Provide the (x, y) coordinate of the cell's center where the given text is located.  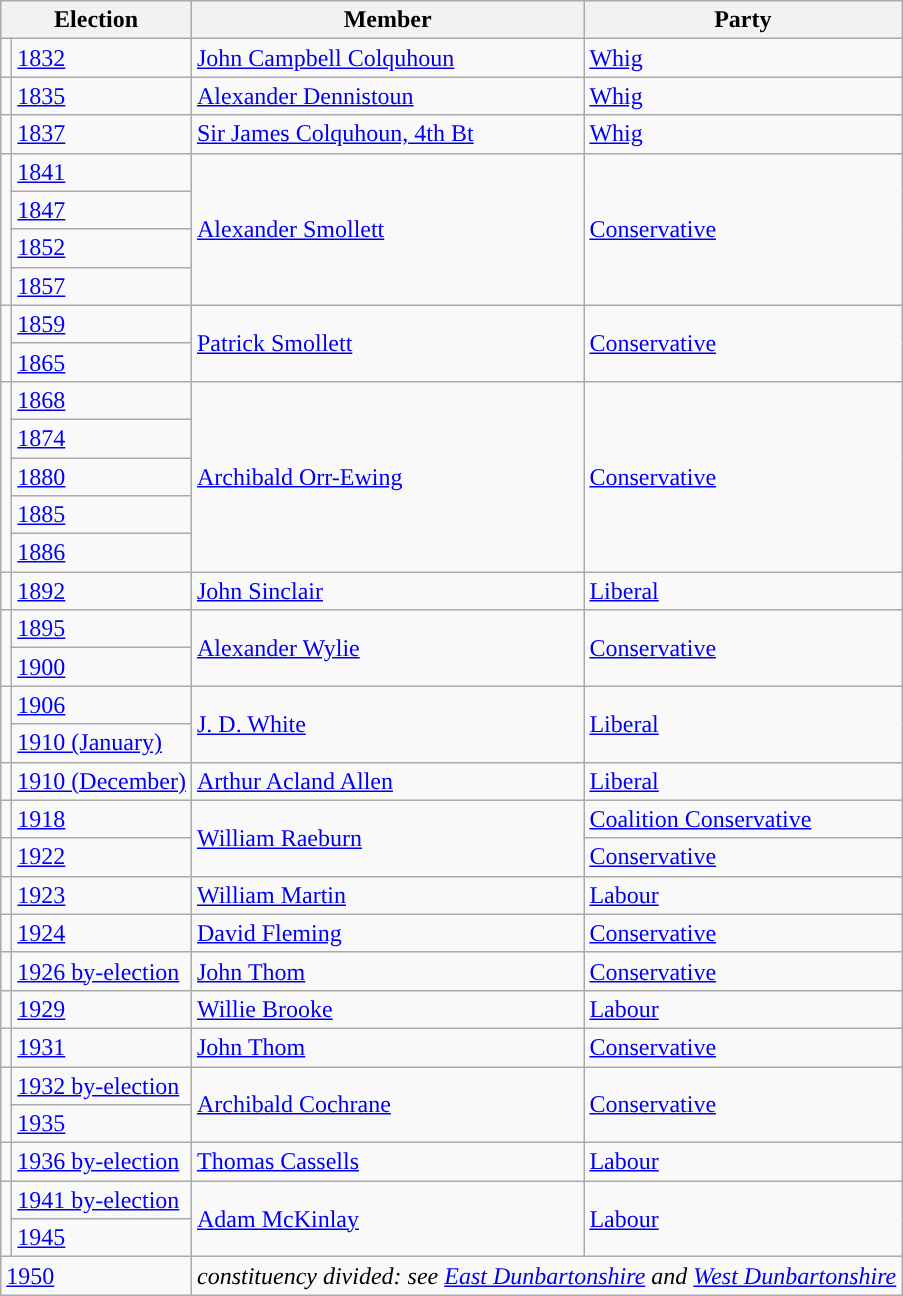
constituency divided: see East Dunbartonshire and West Dunbartonshire (546, 1276)
Archibald Cochrane (387, 1104)
1910 (December) (102, 781)
1936 by-election (102, 1162)
1935 (102, 1124)
Coalition Conservative (743, 819)
1859 (102, 324)
Willie Brooke (387, 1009)
1865 (102, 362)
David Fleming (387, 933)
1868 (102, 400)
Member (387, 20)
1837 (102, 134)
1931 (102, 1047)
Sir James Colquhoun, 4th Bt (387, 134)
John Sinclair (387, 591)
William Raeburn (387, 838)
1924 (102, 933)
Patrick Smollett (387, 343)
1885 (102, 515)
1929 (102, 1009)
1926 by-election (102, 971)
1918 (102, 819)
John Campbell Colquhoun (387, 58)
1892 (102, 591)
1906 (102, 705)
1857 (102, 286)
1852 (102, 248)
1841 (102, 172)
1880 (102, 477)
1941 by-election (102, 1200)
Arthur Acland Allen (387, 781)
1832 (102, 58)
1950 (96, 1276)
1886 (102, 553)
1847 (102, 210)
1900 (102, 667)
Thomas Cassells (387, 1162)
1874 (102, 438)
1910 (January) (102, 743)
1922 (102, 857)
1923 (102, 895)
Election (96, 20)
Alexander Wylie (387, 648)
1932 by-election (102, 1085)
1895 (102, 629)
Party (743, 20)
1835 (102, 96)
1945 (102, 1238)
William Martin (387, 895)
J. D. White (387, 724)
Adam McKinlay (387, 1219)
Alexander Dennistoun (387, 96)
Alexander Smollett (387, 229)
Archibald Orr-Ewing (387, 476)
